Provide the (X, Y) coordinate of the cell's center where the given text is located.  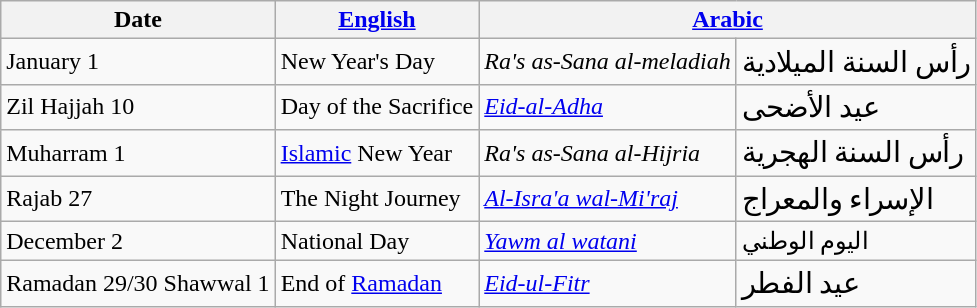
رأس السنة الميلادية (856, 62)
Ramadan 29/30 Shawwal 1 (138, 284)
Day of the Sacrifice (377, 107)
Yawm al watani (608, 241)
Zil Hajjah 10 (138, 107)
The Night Journey (377, 199)
New Year's Day (377, 62)
January 1 (138, 62)
عيد الفطر (856, 284)
Ra's as-Sana al-Hijria (608, 153)
Eid-ul-Fitr (608, 284)
اليوم الوطني (856, 241)
Date (138, 20)
December 2 (138, 241)
Muharram 1 (138, 153)
عيد الأضحى (856, 107)
National Day (377, 241)
Islamic New Year (377, 153)
Arabic (728, 20)
الإسراء والمعراج (856, 199)
Eid-al-Adha (608, 107)
رأس السنة الهجرية (856, 153)
End of Ramadan (377, 284)
English (377, 20)
Al-Isra'a wal-Mi'raj (608, 199)
Ra's as-Sana al-meladiah (608, 62)
Rajab 27 (138, 199)
